Search for the cell housing the specified text and yield its [x, y] center coordinate. 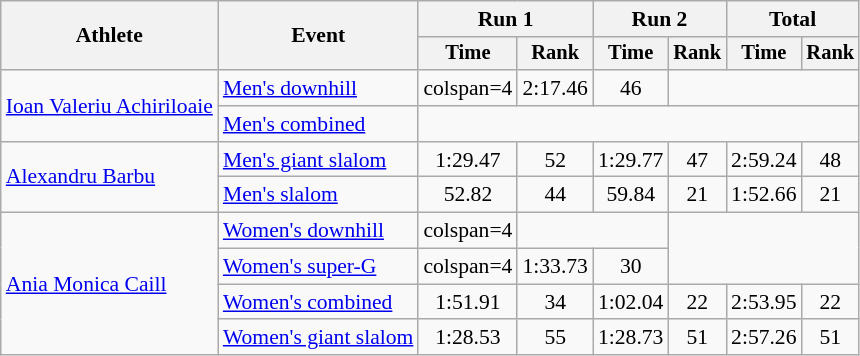
Men's combined [318, 124]
1:52.66 [764, 195]
34 [554, 302]
48 [831, 160]
Women's combined [318, 302]
1:29.77 [630, 160]
Women's downhill [318, 231]
Run 2 [660, 19]
2:17.46 [554, 88]
1:28.73 [630, 338]
Men's giant slalom [318, 160]
1:33.73 [554, 267]
1:29.47 [468, 160]
47 [697, 160]
59.84 [630, 195]
1:51.91 [468, 302]
30 [630, 267]
52.82 [468, 195]
1:28.53 [468, 338]
Run 1 [506, 19]
Men's downhill [318, 88]
1:02.04 [630, 302]
Men's slalom [318, 195]
2:57.26 [764, 338]
Athlete [110, 36]
Ioan Valeriu Achiriloaie [110, 106]
Alexandru Barbu [110, 178]
55 [554, 338]
52 [554, 160]
Event [318, 36]
Total [792, 19]
2:53.95 [764, 302]
Ania Monica Caill [110, 284]
Women's giant slalom [318, 338]
46 [630, 88]
Women's super-G [318, 267]
44 [554, 195]
2:59.24 [764, 160]
